Find where the given text appears and provide that cell's center as (X, Y) coordinate. 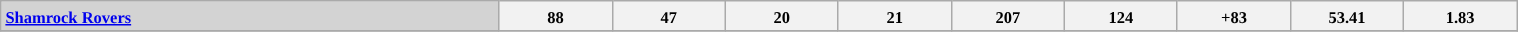
47 (668, 16)
207 (1008, 16)
+83 (1234, 16)
124 (1120, 16)
1.83 (1460, 16)
Shamrock Rovers (250, 16)
88 (556, 16)
53.41 (1348, 16)
20 (782, 16)
21 (894, 16)
